Locate the cell with the specified text and output its [x, y] center coordinate. 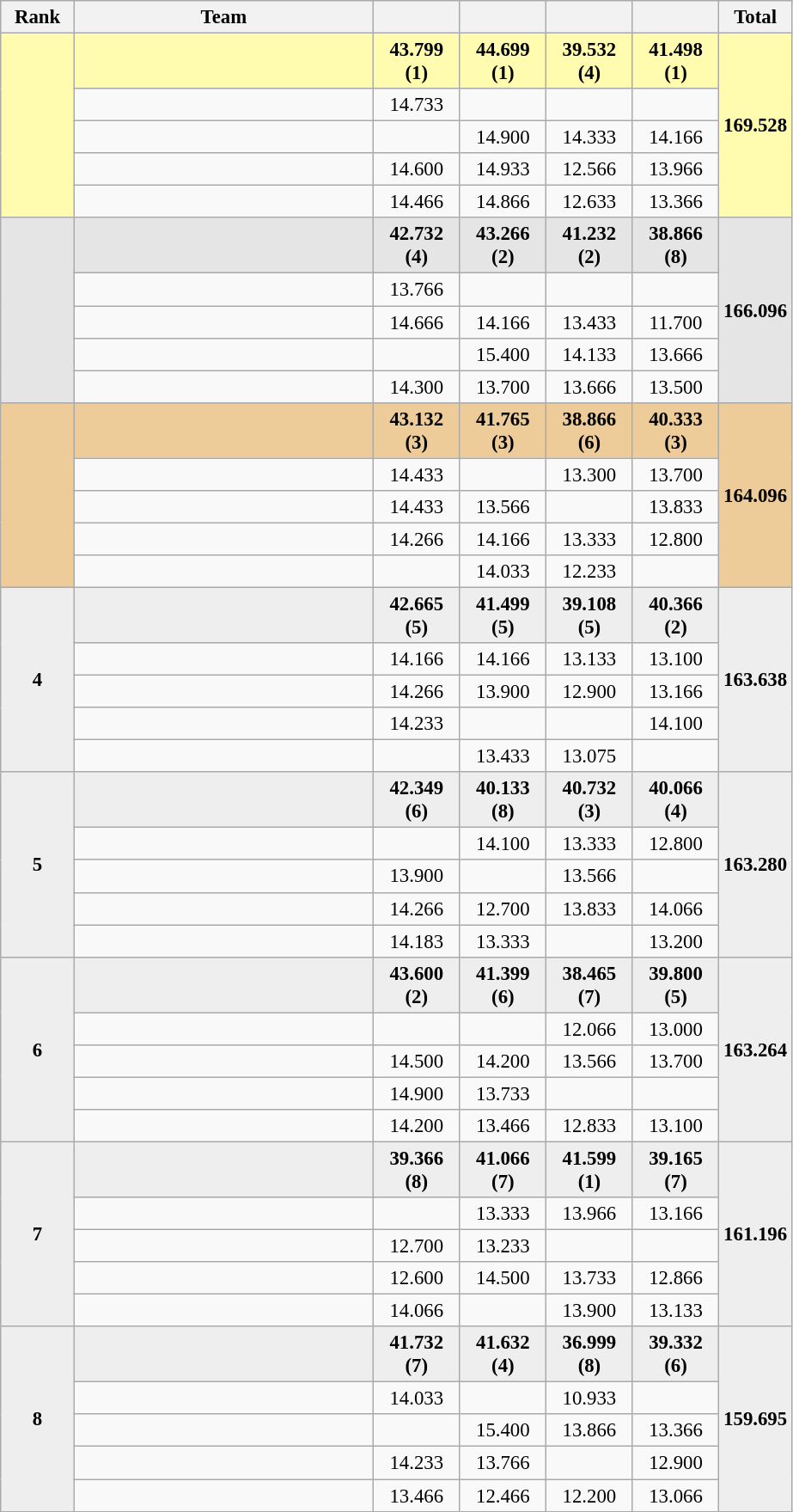
13.000 [675, 1029]
13.233 [503, 1246]
41.599 (1) [589, 1169]
13.866 [589, 1431]
8 [38, 1418]
4 [38, 679]
12.566 [589, 169]
164.096 [756, 495]
12.866 [675, 1278]
14.133 [589, 354]
12.633 [589, 202]
12.600 [416, 1278]
14.733 [416, 105]
43.600 (2) [416, 985]
38.866 (6) [589, 430]
39.800 (5) [675, 985]
163.264 [756, 1049]
41.732 (7) [416, 1355]
163.280 [756, 865]
39.108 (5) [589, 615]
39.165 (7) [675, 1169]
40.732 (3) [589, 799]
13.066 [675, 1496]
10.933 [589, 1399]
14.600 [416, 169]
41.632 (4) [503, 1355]
41.399 (6) [503, 985]
42.732 (4) [416, 246]
39.532 (4) [589, 62]
6 [38, 1049]
41.232 (2) [589, 246]
12.466 [503, 1496]
39.332 (6) [675, 1355]
41.066 (7) [503, 1169]
166.096 [756, 311]
36.999 (8) [589, 1355]
43.132 (3) [416, 430]
40.366 (2) [675, 615]
13.200 [675, 941]
40.333 (3) [675, 430]
14.183 [416, 941]
39.366 (8) [416, 1169]
13.300 [589, 474]
41.498 (1) [675, 62]
40.133 (8) [503, 799]
14.866 [503, 202]
Total [756, 17]
161.196 [756, 1234]
41.765 (3) [503, 430]
43.266 (2) [503, 246]
5 [38, 865]
14.466 [416, 202]
43.799 (1) [416, 62]
12.833 [589, 1126]
40.066 (4) [675, 799]
14.333 [589, 138]
Rank [38, 17]
14.933 [503, 169]
12.233 [589, 572]
42.665 (5) [416, 615]
12.066 [589, 1029]
14.666 [416, 322]
14.300 [416, 387]
44.699 (1) [503, 62]
13.075 [589, 756]
Team [223, 17]
12.200 [589, 1496]
7 [38, 1234]
163.638 [756, 679]
11.700 [675, 322]
38.465 (7) [589, 985]
41.499 (5) [503, 615]
38.866 (8) [675, 246]
169.528 [756, 125]
42.349 (6) [416, 799]
159.695 [756, 1418]
13.500 [675, 387]
